Scan for the cell matching the given text and deliver its (X, Y) coordinate at center. 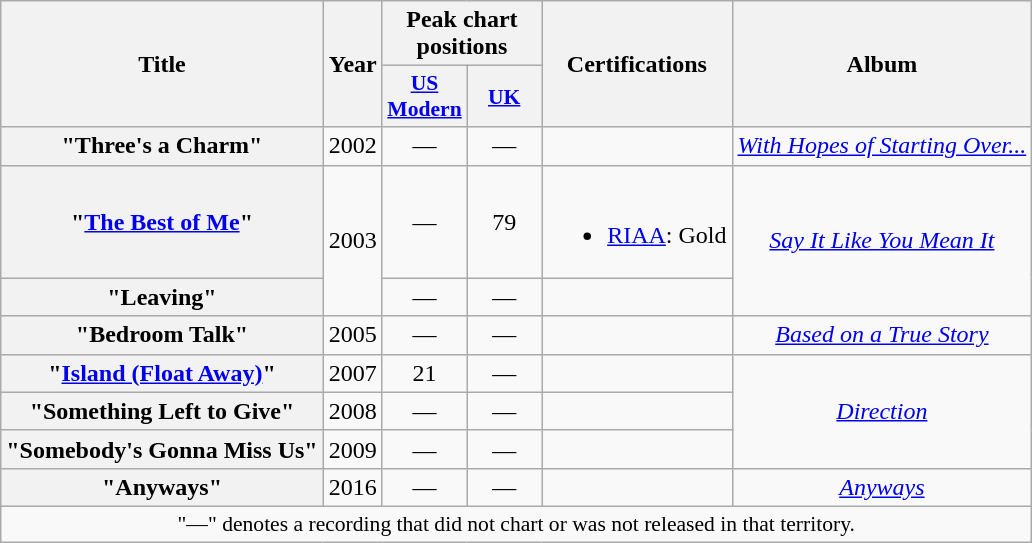
Year (352, 64)
Peak chart positions (462, 34)
21 (424, 373)
Say It Like You Mean It (882, 240)
Album (882, 64)
"Something Left to Give" (162, 411)
"Somebody's Gonna Miss Us" (162, 449)
2002 (352, 146)
RIAA: Gold (637, 222)
"Island (Float Away)" (162, 373)
"The Best of Me" (162, 222)
79 (504, 222)
2016 (352, 487)
Direction (882, 411)
UK (504, 96)
"—" denotes a recording that did not chart or was not released in that territory. (516, 524)
"Bedroom Talk" (162, 335)
"Leaving" (162, 297)
USModern (424, 96)
Anyways (882, 487)
2009 (352, 449)
2008 (352, 411)
Certifications (637, 64)
With Hopes of Starting Over... (882, 146)
"Anyways" (162, 487)
2007 (352, 373)
Title (162, 64)
2005 (352, 335)
"Three's a Charm" (162, 146)
2003 (352, 240)
Based on a True Story (882, 335)
